Identify which cell holds the provided text, then report its [x, y] central coordinate. 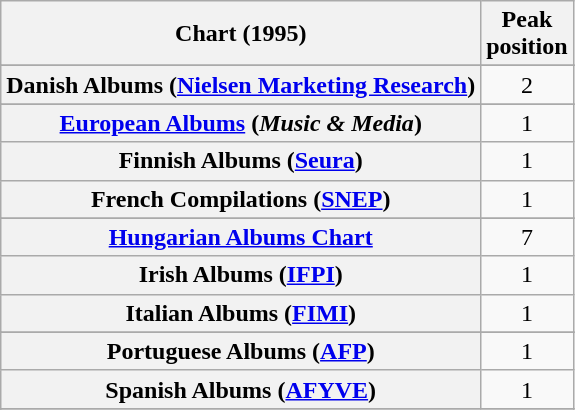
Portuguese Albums (AFP) [241, 351]
Spanish Albums (AFYVE) [241, 389]
Danish Albums (Nielsen Marketing Research) [241, 85]
Irish Albums (IFPI) [241, 275]
Chart (1995) [241, 34]
Italian Albums (FIMI) [241, 313]
Finnish Albums (Seura) [241, 161]
European Albums (Music & Media) [241, 123]
Peakposition [527, 34]
7 [527, 237]
Hungarian Albums Chart [241, 237]
2 [527, 85]
French Compilations (SNEP) [241, 199]
